Capture the cell that displays the provided text and extract its [X, Y] central coordinate. 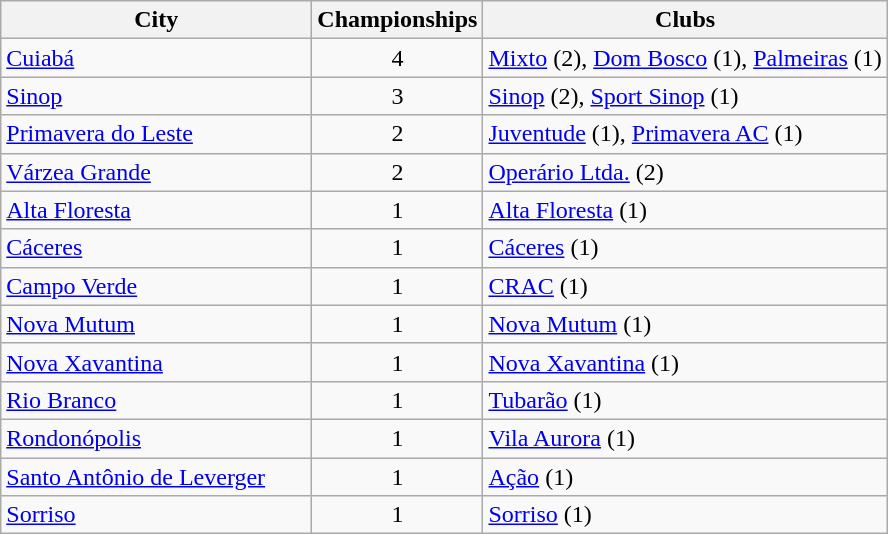
Sinop [156, 96]
City [156, 20]
Juventude (1), Primavera AC (1) [685, 134]
CRAC (1) [685, 286]
Alta Floresta (1) [685, 210]
Nova Xavantina [156, 362]
Primavera do Leste [156, 134]
Nova Xavantina (1) [685, 362]
Cáceres [156, 248]
Rondonópolis [156, 438]
Championships [398, 20]
Sinop (2), Sport Sinop (1) [685, 96]
Ação (1) [685, 477]
Nova Mutum (1) [685, 324]
Santo Antônio de Leverger [156, 477]
Operário Ltda. (2) [685, 172]
4 [398, 58]
Mixto (2), Dom Bosco (1), Palmeiras (1) [685, 58]
Várzea Grande [156, 172]
Cuiabá [156, 58]
Sorriso (1) [685, 515]
Tubarão (1) [685, 400]
Clubs [685, 20]
Campo Verde [156, 286]
Alta Floresta [156, 210]
3 [398, 96]
Vila Aurora (1) [685, 438]
Sorriso [156, 515]
Rio Branco [156, 400]
Nova Mutum [156, 324]
Cáceres (1) [685, 248]
